Pinpoint the cell where the given text exists, returning its (x, y) midpoint coordinate. 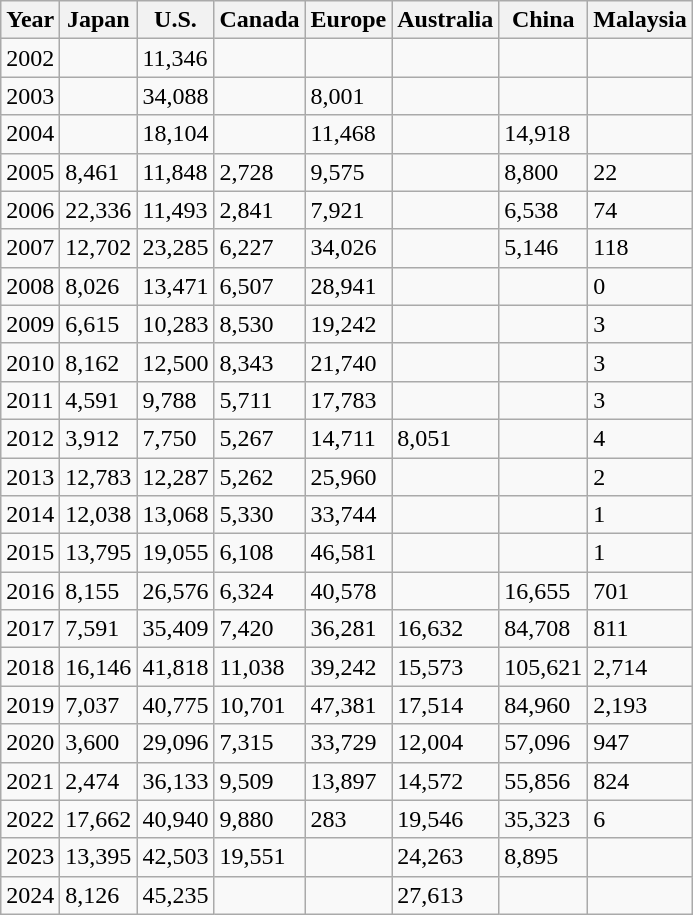
25,960 (348, 477)
2022 (30, 819)
6,324 (260, 591)
12,287 (176, 477)
17,662 (98, 819)
6,615 (98, 324)
8,343 (260, 362)
9,509 (260, 781)
29,096 (176, 743)
2,714 (640, 667)
2013 (30, 477)
8,051 (446, 438)
8,026 (98, 286)
9,880 (260, 819)
8,461 (98, 172)
41,818 (176, 667)
16,146 (98, 667)
2005 (30, 172)
27,613 (446, 895)
57,096 (544, 743)
22 (640, 172)
2016 (30, 591)
8,895 (544, 857)
2020 (30, 743)
28,941 (348, 286)
11,493 (176, 210)
2006 (30, 210)
6 (640, 819)
5,267 (260, 438)
4 (640, 438)
16,655 (544, 591)
Year (30, 20)
Japan (98, 20)
5,711 (260, 400)
10,283 (176, 324)
35,323 (544, 819)
42,503 (176, 857)
19,551 (260, 857)
34,026 (348, 248)
5,330 (260, 515)
7,921 (348, 210)
5,146 (544, 248)
8,162 (98, 362)
19,055 (176, 553)
17,514 (446, 705)
105,621 (544, 667)
2021 (30, 781)
84,708 (544, 629)
2019 (30, 705)
6,108 (260, 553)
7,750 (176, 438)
6,538 (544, 210)
2003 (30, 96)
12,783 (98, 477)
2023 (30, 857)
9,788 (176, 400)
2024 (30, 895)
Canada (260, 20)
2009 (30, 324)
14,572 (446, 781)
2008 (30, 286)
74 (640, 210)
36,281 (348, 629)
811 (640, 629)
13,068 (176, 515)
2 (640, 477)
2018 (30, 667)
11,848 (176, 172)
84,960 (544, 705)
24,263 (446, 857)
23,285 (176, 248)
35,409 (176, 629)
2015 (30, 553)
2,193 (640, 705)
8,530 (260, 324)
34,088 (176, 96)
19,546 (446, 819)
Europe (348, 20)
2,728 (260, 172)
2010 (30, 362)
3,600 (98, 743)
2014 (30, 515)
8,155 (98, 591)
22,336 (98, 210)
26,576 (176, 591)
6,507 (260, 286)
6,227 (260, 248)
2004 (30, 134)
12,004 (446, 743)
118 (640, 248)
701 (640, 591)
46,581 (348, 553)
2,841 (260, 210)
11,468 (348, 134)
36,133 (176, 781)
13,395 (98, 857)
Australia (446, 20)
2,474 (98, 781)
China (544, 20)
13,471 (176, 286)
11,346 (176, 58)
10,701 (260, 705)
13,897 (348, 781)
8,001 (348, 96)
11,038 (260, 667)
12,500 (176, 362)
7,420 (260, 629)
12,038 (98, 515)
40,775 (176, 705)
U.S. (176, 20)
13,795 (98, 553)
7,315 (260, 743)
3,912 (98, 438)
824 (640, 781)
40,578 (348, 591)
2007 (30, 248)
39,242 (348, 667)
7,037 (98, 705)
7,591 (98, 629)
947 (640, 743)
283 (348, 819)
14,918 (544, 134)
55,856 (544, 781)
15,573 (446, 667)
18,104 (176, 134)
40,940 (176, 819)
9,575 (348, 172)
0 (640, 286)
21,740 (348, 362)
2002 (30, 58)
14,711 (348, 438)
5,262 (260, 477)
4,591 (98, 400)
45,235 (176, 895)
8,126 (98, 895)
2017 (30, 629)
2011 (30, 400)
12,702 (98, 248)
47,381 (348, 705)
19,242 (348, 324)
16,632 (446, 629)
17,783 (348, 400)
33,744 (348, 515)
Malaysia (640, 20)
8,800 (544, 172)
2012 (30, 438)
33,729 (348, 743)
